Find where the given text appears and provide that cell's center as [X, Y] coordinate. 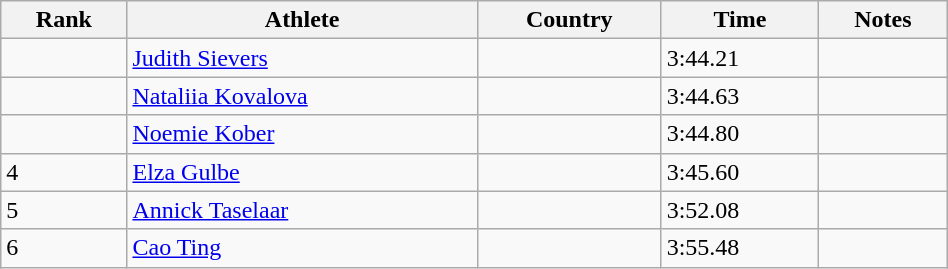
3:45.60 [740, 172]
Time [740, 20]
Nataliia Kovalova [302, 96]
3:52.08 [740, 210]
Judith Sievers [302, 58]
Country [569, 20]
3:55.48 [740, 248]
6 [64, 248]
Athlete [302, 20]
Notes [884, 20]
3:44.80 [740, 134]
Elza Gulbe [302, 172]
3:44.21 [740, 58]
Annick Taselaar [302, 210]
Noemie Kober [302, 134]
Rank [64, 20]
4 [64, 172]
3:44.63 [740, 96]
5 [64, 210]
Cao Ting [302, 248]
